Provide the (X, Y) coordinate of the cell's center where the given text is located.  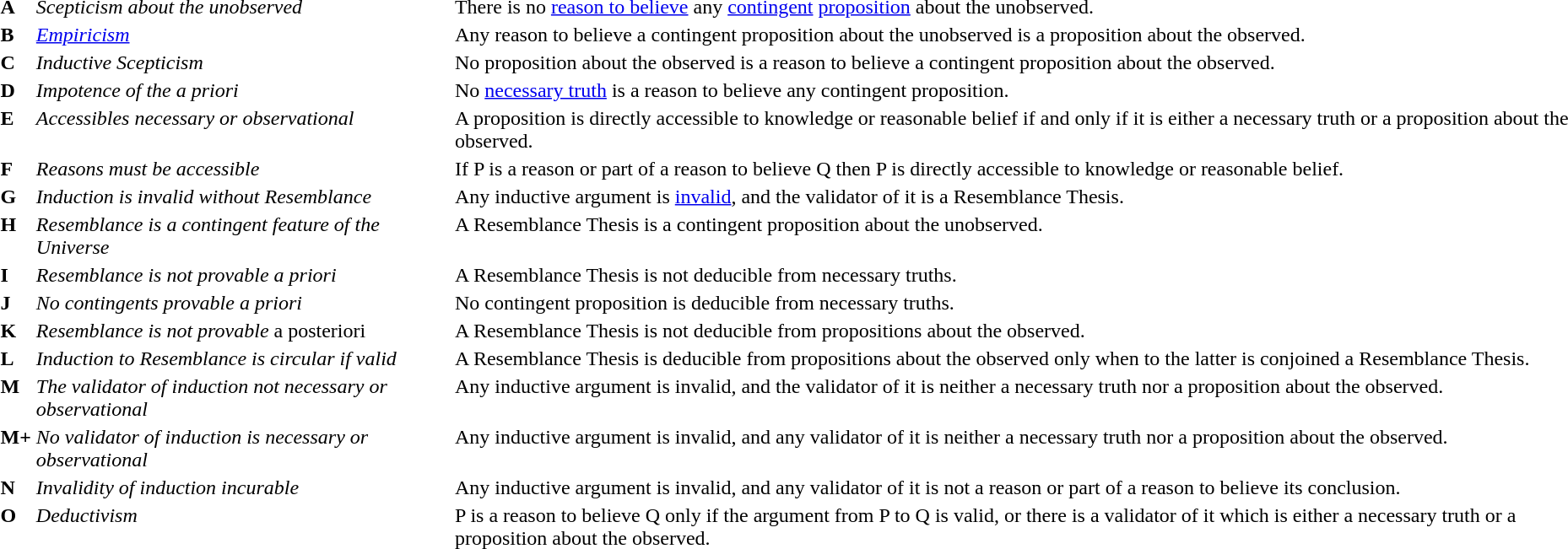
Induction to Resemblance is circular if valid (243, 358)
Resemblance is not provable a priori (243, 275)
Accessibles necessary or observational (243, 130)
No contingents provable a priori (243, 303)
Reasons must be accessible (243, 169)
Impotence of the a priori (243, 90)
Resemblance is a contingent feature of the Universe (243, 236)
Induction is invalid without Resemblance (243, 196)
Inductive Scepticism (243, 62)
The validator of induction not necessary or observational (243, 398)
No validator of induction is necessary or observational (243, 449)
Invalidity of induction incurable (243, 487)
Empiricism (243, 35)
Resemblance is not provable a posteriori (243, 331)
